Find where the given text appears and provide that cell's center as (x, y) coordinate. 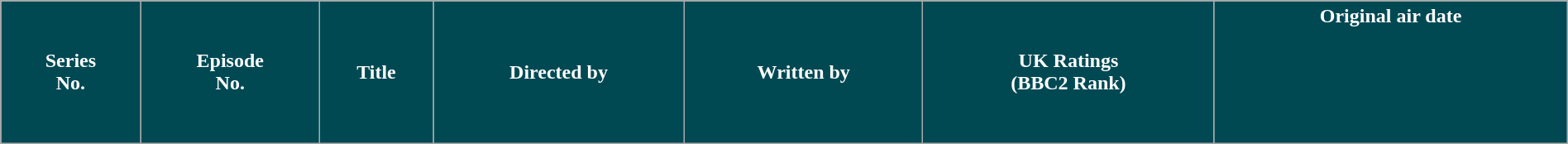
EpisodeNo. (230, 73)
Directed by (559, 73)
SeriesNo. (71, 73)
Title (375, 73)
Original air date (1391, 73)
UK Ratings(BBC2 Rank) (1068, 73)
Written by (804, 73)
